Capture the cell that displays the provided text and extract its [x, y] central coordinate. 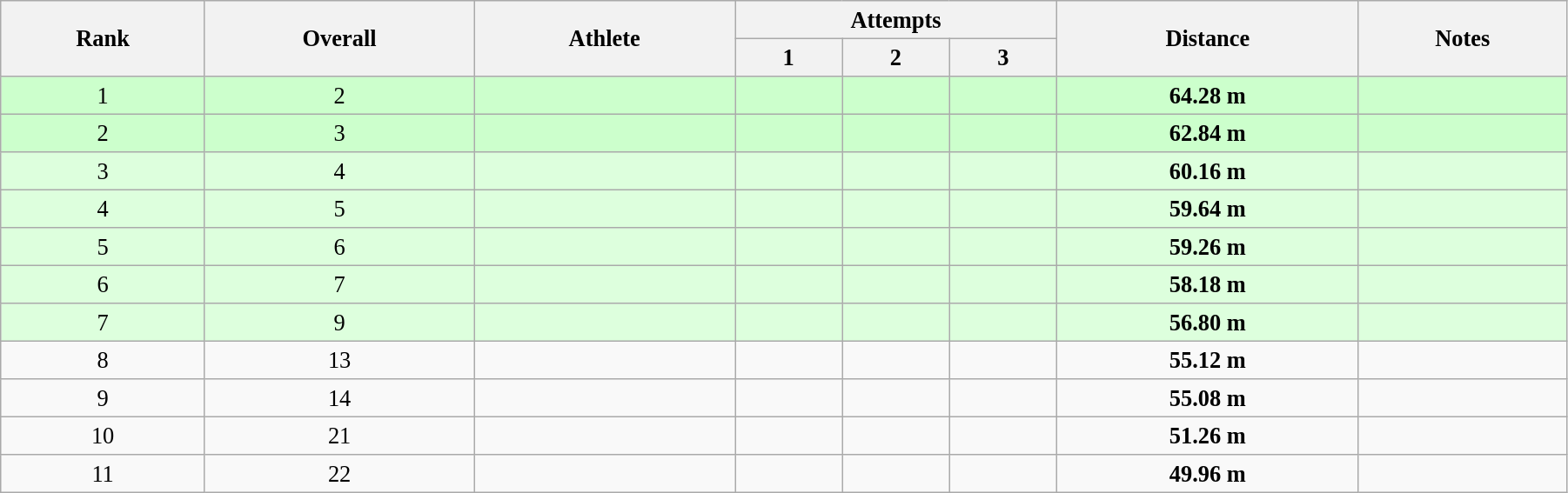
Notes [1462, 38]
8 [103, 360]
11 [103, 474]
62.84 m [1208, 133]
Attempts [896, 19]
55.08 m [1208, 398]
64.28 m [1208, 95]
Overall [339, 38]
Athlete [605, 38]
55.12 m [1208, 360]
49.96 m [1208, 474]
51.26 m [1208, 436]
59.26 m [1208, 247]
Rank [103, 38]
14 [339, 398]
56.80 m [1208, 323]
10 [103, 436]
60.16 m [1208, 171]
Distance [1208, 38]
22 [339, 474]
59.64 m [1208, 209]
58.18 m [1208, 284]
21 [339, 436]
13 [339, 360]
